From the cell containing the given text, extract its center point as (x, y) coordinate. 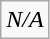
N/A (25, 20)
